Provide the (x, y) coordinate of the cell's center where the given text is located.  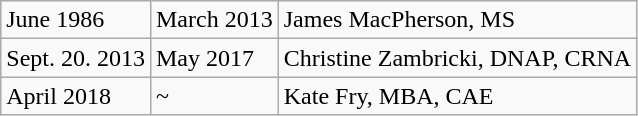
June 1986 (76, 20)
May 2017 (214, 58)
James MacPherson, MS (457, 20)
April 2018 (76, 96)
~ (214, 96)
March 2013 (214, 20)
Sept. 20. 2013 (76, 58)
Christine Zambricki, DNAP, CRNA (457, 58)
Kate Fry, MBA, CAE (457, 96)
